For the text-containing cell, return its midpoint in (x, y) coordinate format. 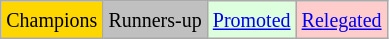
Relegated (342, 20)
Runners-up (155, 20)
Promoted (252, 20)
Champions (52, 20)
